Capture the cell that displays the provided text and extract its (x, y) central coordinate. 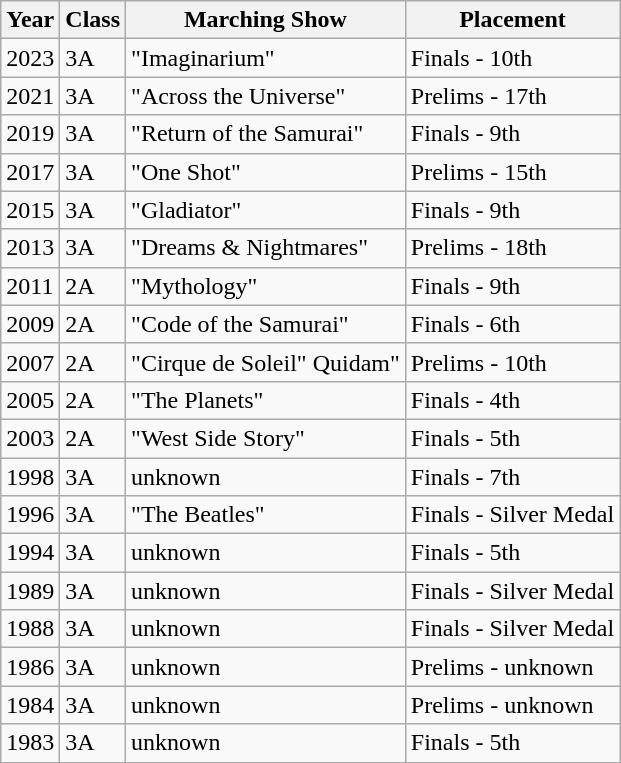
2021 (30, 96)
"West Side Story" (266, 438)
2011 (30, 286)
Year (30, 20)
2005 (30, 400)
1986 (30, 667)
"The Beatles" (266, 515)
Prelims - 18th (512, 248)
Prelims - 15th (512, 172)
Marching Show (266, 20)
Finals - 6th (512, 324)
2009 (30, 324)
Finals - 4th (512, 400)
Class (93, 20)
"Mythology" (266, 286)
"Dreams & Nightmares" (266, 248)
"Across the Universe" (266, 96)
"Return of the Samurai" (266, 134)
"Imaginarium" (266, 58)
"Cirque de Soleil" Quidam" (266, 362)
Prelims - 10th (512, 362)
2013 (30, 248)
1996 (30, 515)
2023 (30, 58)
2017 (30, 172)
1998 (30, 477)
"One Shot" (266, 172)
Placement (512, 20)
1988 (30, 629)
1984 (30, 705)
2003 (30, 438)
2015 (30, 210)
2007 (30, 362)
Finals - 7th (512, 477)
1989 (30, 591)
"Code of the Samurai" (266, 324)
"Gladiator" (266, 210)
1994 (30, 553)
2019 (30, 134)
Prelims - 17th (512, 96)
1983 (30, 743)
"The Planets" (266, 400)
Finals - 10th (512, 58)
